Detect which cell encompasses the target text, then output its [X, Y] center coordinate. 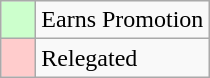
Earns Promotion [122, 20]
Relegated [122, 58]
